Extract the (x, y) coordinate from the center of the cell holding the provided text.  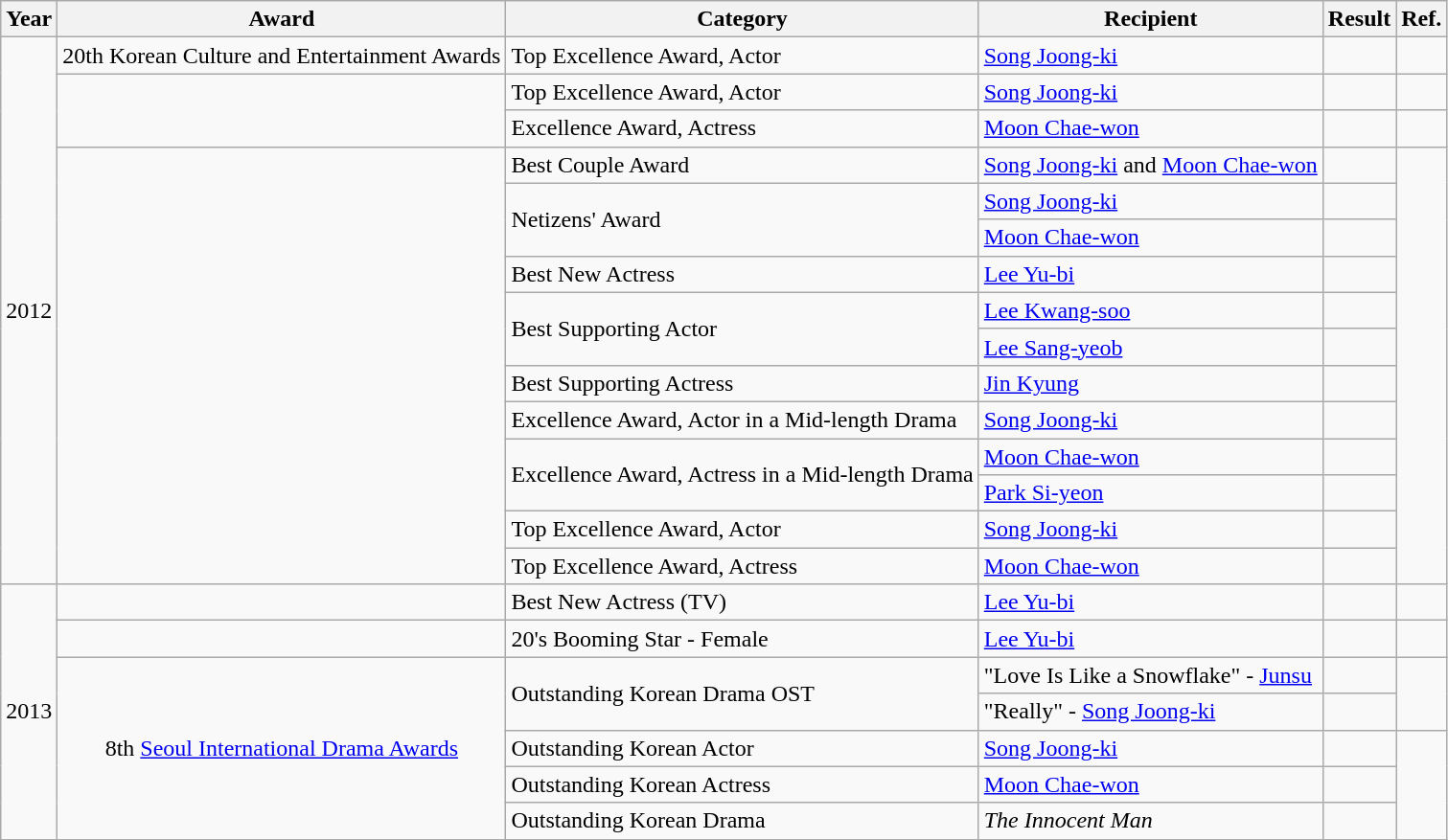
Best New Actress (742, 274)
Outstanding Korean Actor (742, 748)
Ref. (1422, 19)
Excellence Award, Actor in a Mid-length Drama (742, 420)
Recipient (1150, 19)
Best New Actress (TV) (742, 602)
Excellence Award, Actress (742, 128)
Outstanding Korean Drama (742, 821)
Excellence Award, Actress in a Mid-length Drama (742, 475)
Award (282, 19)
Best Supporting Actor (742, 329)
Outstanding Korean Actress (742, 784)
Result (1359, 19)
The Innocent Man (1150, 821)
Lee Kwang-soo (1150, 310)
Category (742, 19)
"Love Is Like a Snowflake" - Junsu (1150, 675)
Top Excellence Award, Actress (742, 566)
Netizens' Award (742, 219)
Park Si-yeon (1150, 493)
Best Supporting Actress (742, 383)
"Really" - Song Joong-ki (1150, 712)
20's Booming Star - Female (742, 639)
Outstanding Korean Drama OST (742, 693)
2013 (29, 712)
20th Korean Culture and Entertainment Awards (282, 56)
Jin Kyung (1150, 383)
Lee Sang-yeob (1150, 347)
Year (29, 19)
Song Joong-ki and Moon Chae-won (1150, 165)
8th Seoul International Drama Awards (282, 748)
Best Couple Award (742, 165)
2012 (29, 310)
